Scan for the cell matching the given text and deliver its (X, Y) coordinate at center. 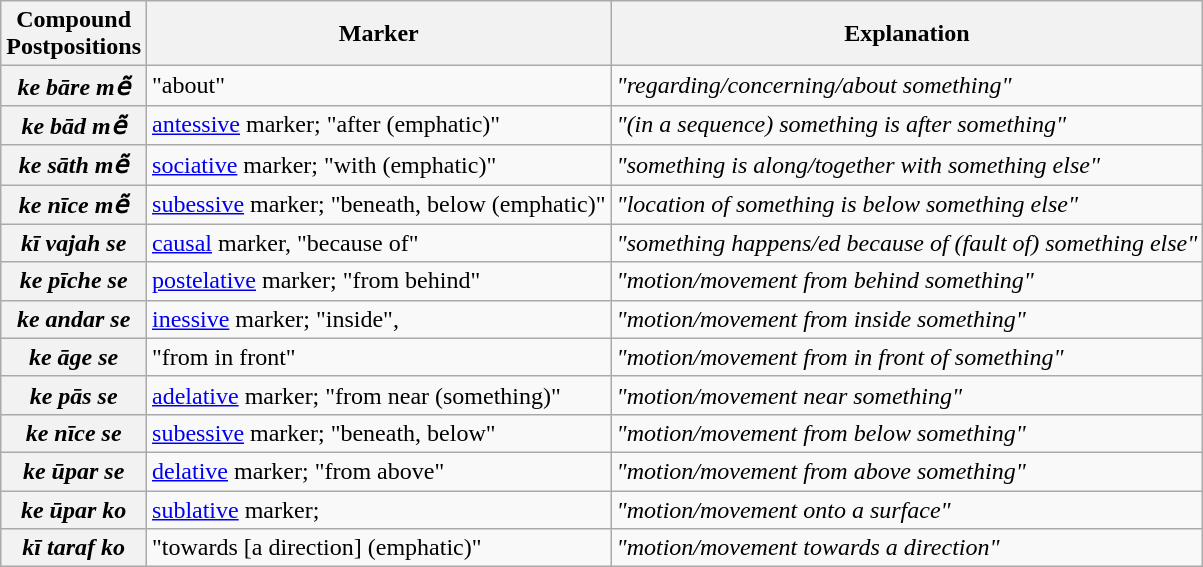
Explanation (907, 34)
ke bāre mẽ (74, 86)
postelative marker; "from behind" (380, 281)
"motion/movement from inside something" (907, 319)
"towards [a direction] (emphatic)" (380, 548)
ke pīche se (74, 281)
"location of something is below something else" (907, 204)
ke ūpar ko (74, 509)
ke nīce se (74, 433)
antessive marker; "after (emphatic)" (380, 125)
adelative marker; "from near (something)" (380, 395)
"motion/movement onto a surface" (907, 509)
ke sāth mẽ (74, 165)
"regarding/concerning/about something" (907, 86)
"motion/movement from in front of something" (907, 357)
"motion/movement near something" (907, 395)
"(in a sequence) something is after something" (907, 125)
"something happens/ed because of (fault of) something else" (907, 243)
"motion/movement from below something" (907, 433)
"motion/movement from above something" (907, 471)
kī taraf ko (74, 548)
"motion/movement towards a direction" (907, 548)
"about" (380, 86)
ke āge se (74, 357)
ke ūpar se (74, 471)
sociative marker; "with (emphatic)" (380, 165)
CompoundPostpositions (74, 34)
ke nīce mẽ (74, 204)
subessive marker; "beneath, below (emphatic)" (380, 204)
ke andar se (74, 319)
ke bād mẽ (74, 125)
"motion/movement from behind something" (907, 281)
causal marker, "because of" (380, 243)
inessive marker; "inside", (380, 319)
sublative marker; (380, 509)
"from in front" (380, 357)
"something is along/together with something else" (907, 165)
ke pās se (74, 395)
subessive marker; "beneath, below" (380, 433)
delative marker; "from above" (380, 471)
kī vajah se (74, 243)
Marker (380, 34)
